Return the [X, Y] coordinate for the center point of the cell that contains the specified text.  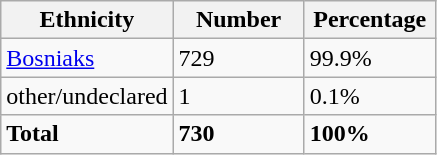
99.9% [370, 58]
other/undeclared [87, 96]
Ethnicity [87, 20]
729 [238, 58]
Percentage [370, 20]
Number [238, 20]
Total [87, 134]
730 [238, 134]
1 [238, 96]
Bosniaks [87, 58]
100% [370, 134]
0.1% [370, 96]
